Search for the cell housing the specified text and yield its (x, y) center coordinate. 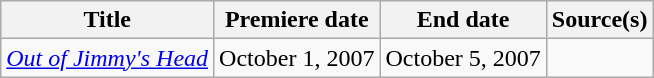
Title (108, 20)
End date (463, 20)
Out of Jimmy's Head (108, 58)
October 5, 2007 (463, 58)
October 1, 2007 (297, 58)
Source(s) (600, 20)
Premiere date (297, 20)
